Locate the cell with the specified text and output its [x, y] center coordinate. 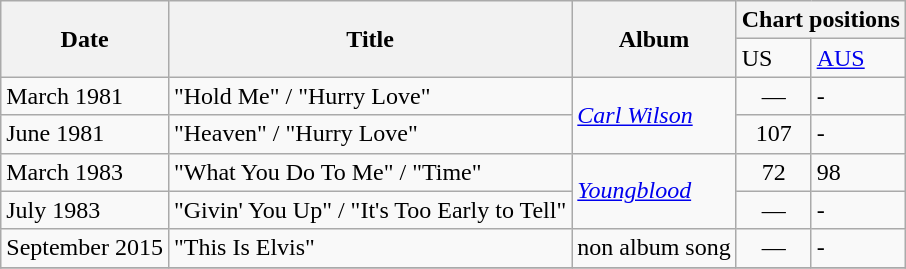
September 2015 [85, 248]
June 1981 [85, 134]
72 [774, 172]
"Hold Me" / "Hurry Love" [370, 96]
Album [654, 39]
March 1981 [85, 96]
July 1983 [85, 210]
98 [858, 172]
Date [85, 39]
"This Is Elvis" [370, 248]
US [774, 58]
Carl Wilson [654, 115]
non album song [654, 248]
Chart positions [820, 20]
Title [370, 39]
March 1983 [85, 172]
Youngblood [654, 191]
"What You Do To Me" / "Time" [370, 172]
AUS [858, 58]
"Givin' You Up" / "It's Too Early to Tell" [370, 210]
"Heaven" / "Hurry Love" [370, 134]
107 [774, 134]
